Output the (X, Y) coordinate of the center of the cell containing the given text.  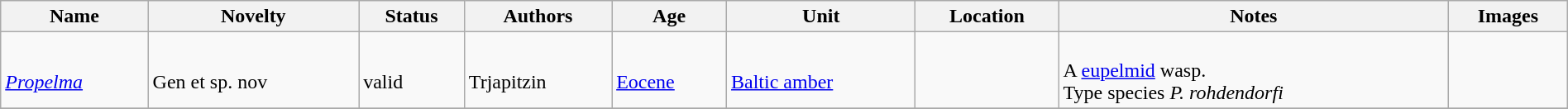
Baltic amber (821, 70)
Eocene (670, 70)
Novelty (253, 17)
Images (1508, 17)
Name (74, 17)
Location (987, 17)
Unit (821, 17)
Gen et sp. nov (253, 70)
valid (412, 70)
Age (670, 17)
Notes (1254, 17)
Propelma (74, 70)
A eupelmid wasp. Type species P. rohdendorfi (1254, 70)
Authors (538, 17)
Status (412, 17)
Trjapitzin (538, 70)
